Provide the [x, y] coordinate of the cell's center where the given text is located.  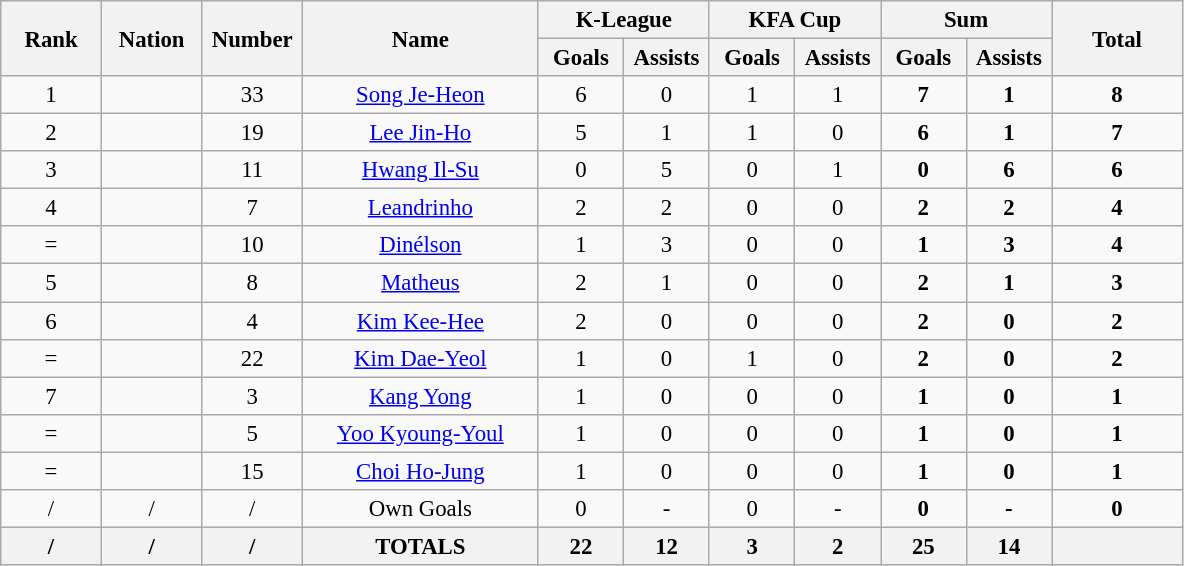
Choi Ho-Jung [421, 471]
Kim Dae-Yeol [421, 358]
33 [252, 95]
14 [1009, 546]
Hwang Il-Su [421, 170]
Leandrinho [421, 208]
Nation [152, 38]
Own Goals [421, 509]
Song Je-Heon [421, 95]
11 [252, 170]
Dinélson [421, 245]
10 [252, 245]
Rank [52, 38]
12 [667, 546]
19 [252, 133]
Kang Yong [421, 396]
Matheus [421, 283]
Name [421, 38]
15 [252, 471]
K-League [624, 20]
25 [923, 546]
TOTALS [421, 546]
Kim Kee-Hee [421, 321]
Sum [966, 20]
Number [252, 38]
Yoo Kyoung-Youl [421, 433]
Lee Jin-Ho [421, 133]
KFA Cup [794, 20]
Total [1118, 38]
